Extract the [x, y] coordinate from the center of the cell holding the provided text.  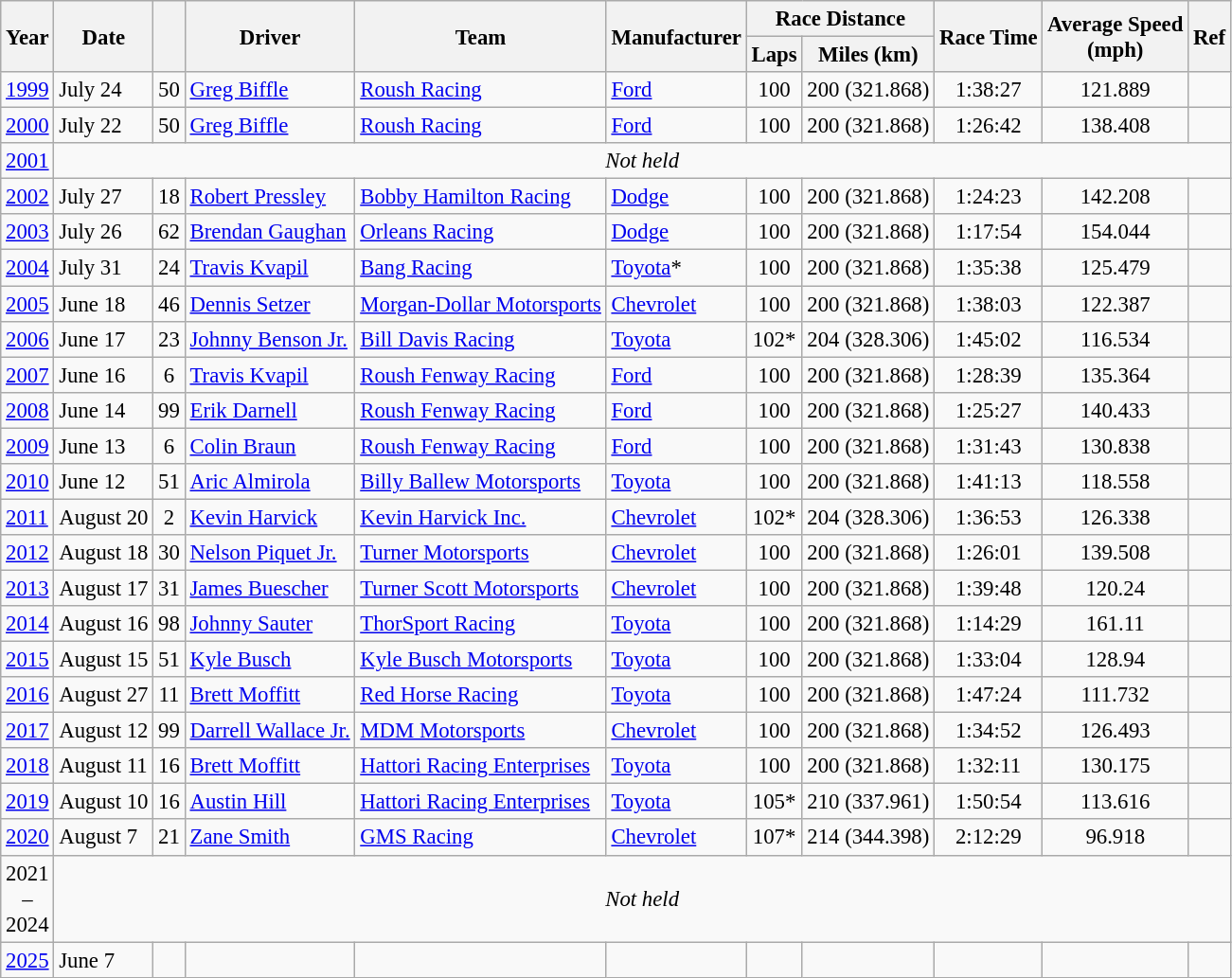
Colin Braun [270, 446]
30 [169, 553]
210 (337.961) [868, 802]
Erik Darnell [270, 410]
August 27 [104, 695]
August 12 [104, 731]
Johnny Benson Jr. [270, 339]
GMS Racing [481, 838]
1:50:54 [989, 802]
2015 [27, 660]
120.24 [1116, 588]
Robert Pressley [270, 197]
2001 [27, 161]
2006 [27, 339]
2009 [27, 446]
Year [27, 36]
24 [169, 268]
August 17 [104, 588]
Turner Motorsports [481, 553]
116.534 [1116, 339]
130.838 [1116, 446]
Red Horse Racing [481, 695]
1:28:39 [989, 375]
1:38:03 [989, 304]
1:14:29 [989, 624]
2010 [27, 482]
Orleans Racing [481, 232]
2005 [27, 304]
Driver [270, 36]
1:24:23 [989, 197]
August 10 [104, 802]
Average Speed(mph) [1116, 36]
130.175 [1116, 766]
Team [481, 36]
Manufacturer [676, 36]
1:26:01 [989, 553]
1:32:11 [989, 766]
2:12:29 [989, 838]
2013 [27, 588]
1:25:27 [989, 410]
2017 [27, 731]
Kyle Busch Motorsports [481, 660]
2016 [27, 695]
Johnny Sauter [270, 624]
James Buescher [270, 588]
125.479 [1116, 268]
July 22 [104, 126]
1:41:13 [989, 482]
June 12 [104, 482]
2 [169, 517]
126.338 [1116, 517]
2007 [27, 375]
1:34:52 [989, 731]
2018 [27, 766]
1:31:43 [989, 446]
July 26 [104, 232]
11 [169, 695]
August 7 [104, 838]
2021–2024 [27, 898]
46 [169, 304]
1:35:38 [989, 268]
1999 [27, 90]
1:36:53 [989, 517]
Miles (km) [868, 55]
1:45:02 [989, 339]
July 27 [104, 197]
2000 [27, 126]
118.558 [1116, 482]
140.433 [1116, 410]
142.208 [1116, 197]
Brendan Gaughan [270, 232]
Bobby Hamilton Racing [481, 197]
128.94 [1116, 660]
126.493 [1116, 731]
July 31 [104, 268]
113.616 [1116, 802]
21 [169, 838]
2025 [27, 960]
Darrell Wallace Jr. [270, 731]
August 16 [104, 624]
Dennis Setzer [270, 304]
August 15 [104, 660]
2003 [27, 232]
August 11 [104, 766]
Date [104, 36]
2002 [27, 197]
2014 [27, 624]
Bill Davis Racing [481, 339]
1:47:24 [989, 695]
18 [169, 197]
2011 [27, 517]
2004 [27, 268]
107* [775, 838]
154.044 [1116, 232]
August 20 [104, 517]
Toyota* [676, 268]
1:26:42 [989, 126]
Austin Hill [270, 802]
June 14 [104, 410]
ThorSport Racing [481, 624]
31 [169, 588]
Kyle Busch [270, 660]
62 [169, 232]
135.364 [1116, 375]
2012 [27, 553]
Nelson Piquet Jr. [270, 553]
Billy Ballew Motorsports [481, 482]
Laps [775, 55]
Race Distance [840, 19]
1:38:27 [989, 90]
Kevin Harvick Inc. [481, 517]
MDM Motorsports [481, 731]
2020 [27, 838]
Ref [1210, 36]
111.732 [1116, 695]
June 18 [104, 304]
June 7 [104, 960]
96.918 [1116, 838]
138.408 [1116, 126]
August 18 [104, 553]
214 (344.398) [868, 838]
Zane Smith [270, 838]
1:39:48 [989, 588]
121.889 [1116, 90]
Bang Racing [481, 268]
1:17:54 [989, 232]
122.387 [1116, 304]
23 [169, 339]
139.508 [1116, 553]
105* [775, 802]
Aric Almirola [270, 482]
Kevin Harvick [270, 517]
June 13 [104, 446]
Turner Scott Motorsports [481, 588]
Race Time [989, 36]
98 [169, 624]
161.11 [1116, 624]
July 24 [104, 90]
June 16 [104, 375]
June 17 [104, 339]
2008 [27, 410]
2019 [27, 802]
1:33:04 [989, 660]
Morgan-Dollar Motorsports [481, 304]
